From the cell containing the given text, extract its center point as [x, y] coordinate. 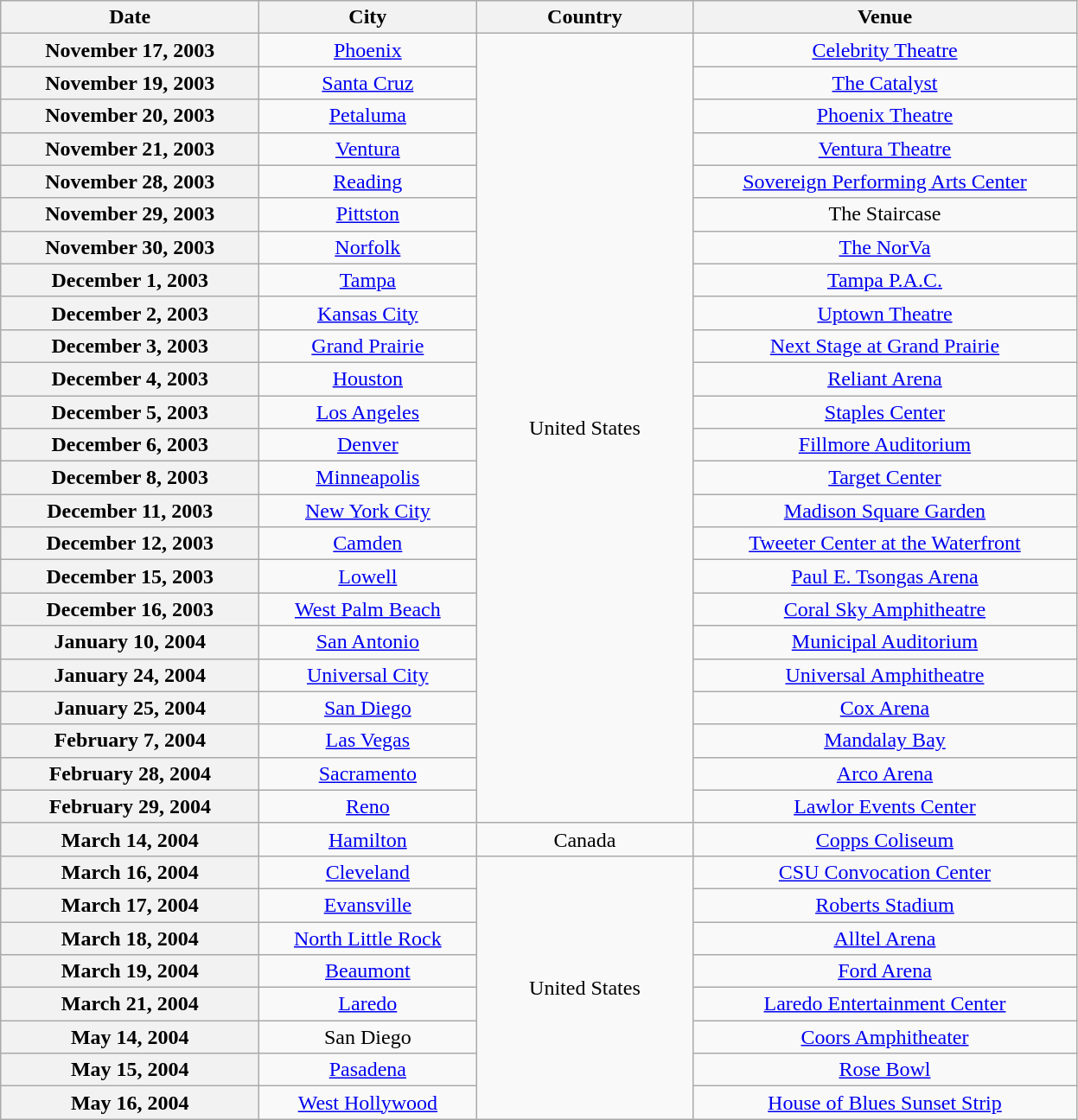
November 20, 2003 [130, 116]
The Staircase [885, 214]
December 12, 2003 [130, 544]
May 14, 2004 [130, 1037]
Denver [368, 445]
Tweeter Center at the Waterfront [885, 544]
Canada [584, 839]
Coors Amphitheater [885, 1037]
Hamilton [368, 839]
Laredo [368, 1004]
January 24, 2004 [130, 675]
Cleveland [368, 872]
Pittston [368, 214]
Ford Arena [885, 971]
November 21, 2003 [130, 149]
March 16, 2004 [130, 872]
December 8, 2003 [130, 478]
Laredo Entertainment Center [885, 1004]
Ventura [368, 149]
November 17, 2003 [130, 50]
Reading [368, 181]
Date [130, 17]
December 3, 2003 [130, 346]
January 25, 2004 [130, 708]
February 29, 2004 [130, 806]
Lawlor Events Center [885, 806]
Country [584, 17]
Ventura Theatre [885, 149]
Petaluma [368, 116]
Lowell [368, 576]
Paul E. Tsongas Arena [885, 576]
CSU Convocation Center [885, 872]
December 1, 2003 [130, 280]
Grand Prairie [368, 346]
Norfolk [368, 247]
San Antonio [368, 642]
Copps Coliseum [885, 839]
Celebrity Theatre [885, 50]
Evansville [368, 905]
December 15, 2003 [130, 576]
Santa Cruz [368, 83]
Las Vegas [368, 741]
December 4, 2003 [130, 379]
New York City [368, 511]
Sovereign Performing Arts Center [885, 181]
November 19, 2003 [130, 83]
Fillmore Auditorium [885, 445]
Camden [368, 544]
December 6, 2003 [130, 445]
Staples Center [885, 412]
North Little Rock [368, 938]
December 2, 2003 [130, 313]
Sacramento [368, 773]
Target Center [885, 478]
November 28, 2003 [130, 181]
Venue [885, 17]
Next Stage at Grand Prairie [885, 346]
The Catalyst [885, 83]
Arco Arena [885, 773]
Alltel Arena [885, 938]
Houston [368, 379]
Minneapolis [368, 478]
Reliant Arena [885, 379]
November 29, 2003 [130, 214]
Universal Amphitheatre [885, 675]
December 16, 2003 [130, 609]
Los Angeles [368, 412]
Kansas City [368, 313]
Madison Square Garden [885, 511]
February 7, 2004 [130, 741]
March 18, 2004 [130, 938]
December 11, 2003 [130, 511]
Roberts Stadium [885, 905]
West Palm Beach [368, 609]
March 17, 2004 [130, 905]
House of Blues Sunset Strip [885, 1103]
The NorVa [885, 247]
Reno [368, 806]
Rose Bowl [885, 1070]
City [368, 17]
May 16, 2004 [130, 1103]
Universal City [368, 675]
Phoenix [368, 50]
March 21, 2004 [130, 1004]
December 5, 2003 [130, 412]
May 15, 2004 [130, 1070]
Cox Arena [885, 708]
March 14, 2004 [130, 839]
Municipal Auditorium [885, 642]
Phoenix Theatre [885, 116]
Pasadena [368, 1070]
January 10, 2004 [130, 642]
Beaumont [368, 971]
Uptown Theatre [885, 313]
Mandalay Bay [885, 741]
West Hollywood [368, 1103]
March 19, 2004 [130, 971]
November 30, 2003 [130, 247]
Tampa [368, 280]
Tampa P.A.C. [885, 280]
Coral Sky Amphitheatre [885, 609]
February 28, 2004 [130, 773]
